Provide the (X, Y) coordinate of the cell's center where the given text is located.  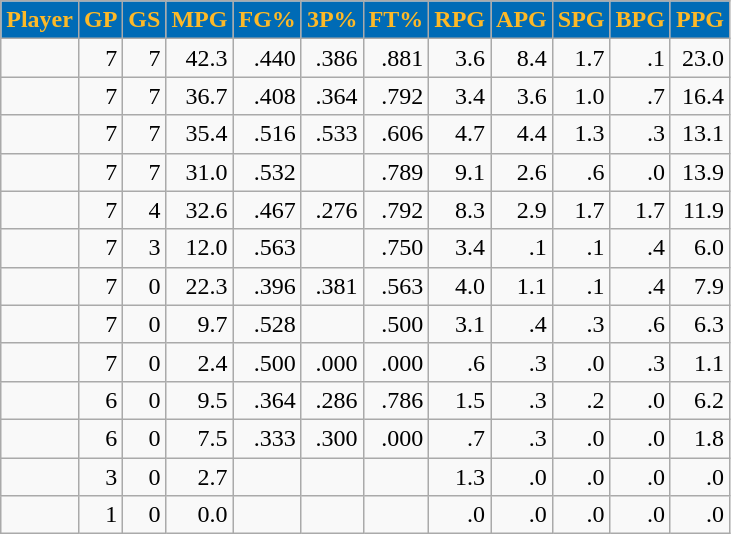
.789 (396, 172)
12.0 (200, 248)
2.4 (200, 362)
FT% (396, 20)
.408 (267, 96)
APG (522, 20)
.786 (396, 400)
.533 (332, 134)
0.0 (200, 515)
1.5 (460, 400)
8.4 (522, 58)
6.2 (700, 400)
9.7 (200, 324)
MPG (200, 20)
42.3 (200, 58)
.2 (581, 400)
4.7 (460, 134)
.750 (396, 248)
.276 (332, 210)
.532 (267, 172)
31.0 (200, 172)
.381 (332, 286)
16.4 (700, 96)
GS (144, 20)
6.3 (700, 324)
.300 (332, 438)
6.0 (700, 248)
1.8 (700, 438)
22.3 (200, 286)
.286 (332, 400)
9.1 (460, 172)
.467 (267, 210)
.881 (396, 58)
2.9 (522, 210)
SPG (581, 20)
35.4 (200, 134)
7.9 (700, 286)
.440 (267, 58)
2.6 (522, 172)
36.7 (200, 96)
.396 (267, 286)
13.1 (700, 134)
7.5 (200, 438)
9.5 (200, 400)
11.9 (700, 210)
4.4 (522, 134)
4 (144, 210)
2.7 (200, 477)
23.0 (700, 58)
BPG (640, 20)
.333 (267, 438)
1.0 (581, 96)
PPG (700, 20)
Player (40, 20)
13.9 (700, 172)
RPG (460, 20)
8.3 (460, 210)
FG% (267, 20)
32.6 (200, 210)
.386 (332, 58)
4.0 (460, 286)
GP (100, 20)
.606 (396, 134)
3P% (332, 20)
.528 (267, 324)
1 (100, 515)
.516 (267, 134)
3.1 (460, 324)
